From the cell containing the given text, extract its center point as [X, Y] coordinate. 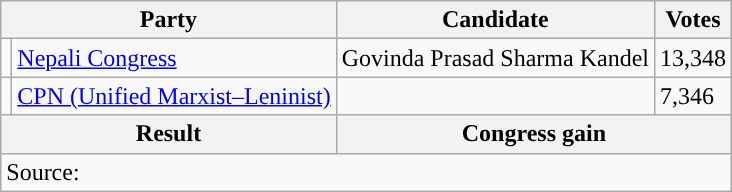
Congress gain [534, 134]
Source: [366, 172]
Party [168, 20]
Candidate [495, 20]
Govinda Prasad Sharma Kandel [495, 58]
Nepali Congress [174, 58]
Votes [694, 20]
Result [168, 134]
13,348 [694, 58]
7,346 [694, 96]
CPN (Unified Marxist–Leninist) [174, 96]
